Identify which cell holds the provided text, then report its (x, y) central coordinate. 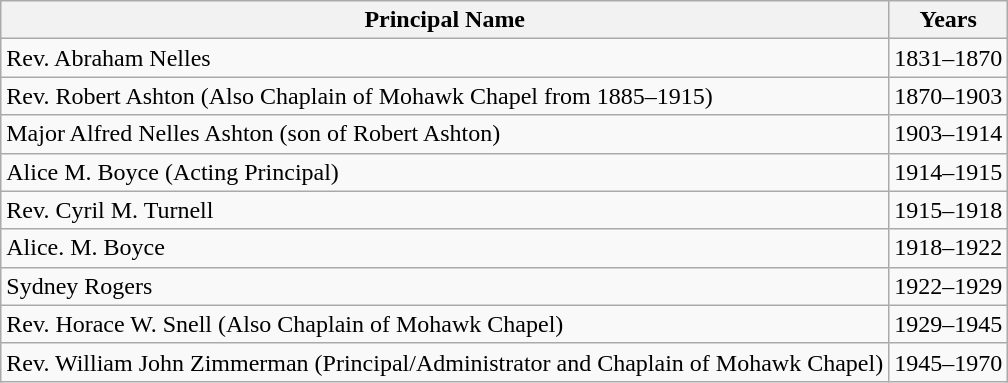
Alice M. Boyce (Acting Principal) (445, 172)
Rev. Cyril M. Turnell (445, 210)
1831–1870 (948, 58)
1922–1929 (948, 286)
Alice. M. Boyce (445, 248)
Rev. Abraham Nelles (445, 58)
1945–1970 (948, 362)
Sydney Rogers (445, 286)
Years (948, 20)
1915–1918 (948, 210)
1918–1922 (948, 248)
Principal Name (445, 20)
Rev. Robert Ashton (Also Chaplain of Mohawk Chapel from 1885–1915) (445, 96)
1929–1945 (948, 324)
1914–1915 (948, 172)
Rev. Horace W. Snell (Also Chaplain of Mohawk Chapel) (445, 324)
1903–1914 (948, 134)
Major Alfred Nelles Ashton (son of Robert Ashton) (445, 134)
Rev. William John Zimmerman (Principal/Administrator and Chaplain of Mohawk Chapel) (445, 362)
1870–1903 (948, 96)
